Output the (X, Y) coordinate of the center of the cell containing the given text.  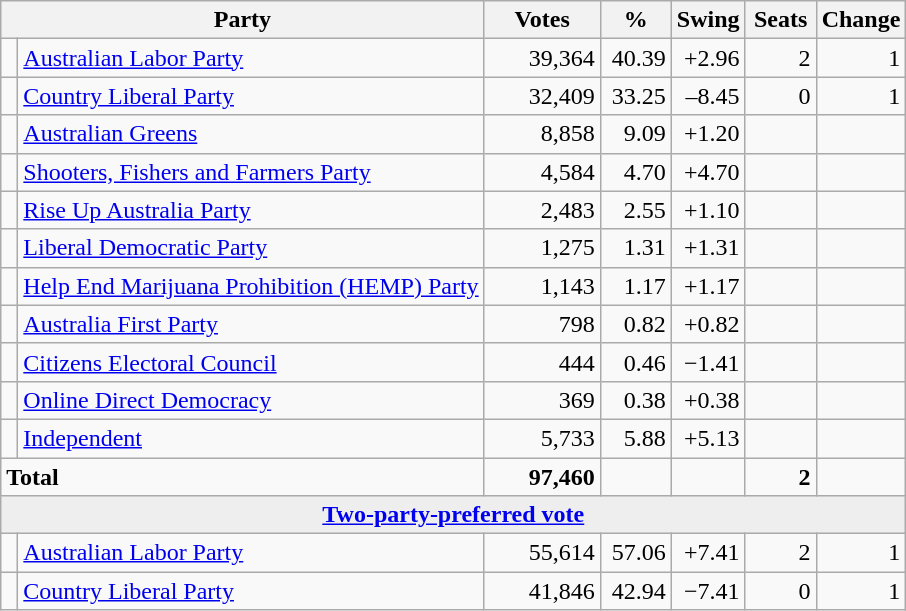
0.46 (636, 362)
−7.41 (708, 591)
0.38 (636, 400)
Rise Up Australia Party (251, 210)
% (636, 20)
Two-party-preferred vote (454, 515)
57.06 (636, 553)
97,460 (542, 477)
1,275 (542, 248)
Liberal Democratic Party (251, 248)
Total (242, 477)
+7.41 (708, 553)
Online Direct Democracy (251, 400)
1.17 (636, 286)
+1.20 (708, 134)
9.09 (636, 134)
4,584 (542, 172)
−1.41 (708, 362)
Citizens Electoral Council (251, 362)
+1.10 (708, 210)
Votes (542, 20)
444 (542, 362)
+2.96 (708, 58)
1,143 (542, 286)
4.70 (636, 172)
Change (861, 20)
Australia First Party (251, 324)
2,483 (542, 210)
798 (542, 324)
–8.45 (708, 96)
1.31 (636, 248)
+0.38 (708, 400)
32,409 (542, 96)
0.82 (636, 324)
+0.82 (708, 324)
5.88 (636, 438)
+1.31 (708, 248)
42.94 (636, 591)
+1.17 (708, 286)
40.39 (636, 58)
33.25 (636, 96)
Help End Marijuana Prohibition (HEMP) Party (251, 286)
39,364 (542, 58)
369 (542, 400)
Australian Greens (251, 134)
Party (242, 20)
Independent (251, 438)
8,858 (542, 134)
Shooters, Fishers and Farmers Party (251, 172)
5,733 (542, 438)
+4.70 (708, 172)
+5.13 (708, 438)
2.55 (636, 210)
Swing (708, 20)
Seats (780, 20)
41,846 (542, 591)
55,614 (542, 553)
